Locate the cell with the specified text and output its [x, y] center coordinate. 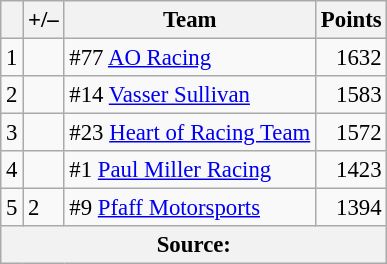
1 [12, 58]
5 [12, 208]
3 [12, 133]
#9 Pfaff Motorsports [190, 208]
1394 [352, 208]
#14 Vasser Sullivan [190, 95]
1423 [352, 170]
#77 AO Racing [190, 58]
1632 [352, 58]
Source: [194, 245]
#23 Heart of Racing Team [190, 133]
#1 Paul Miller Racing [190, 170]
1583 [352, 95]
Team [190, 20]
+/– [44, 20]
Points [352, 20]
1572 [352, 133]
4 [12, 170]
